Determine the (X, Y) coordinate at the center of the cell enclosing the given text.  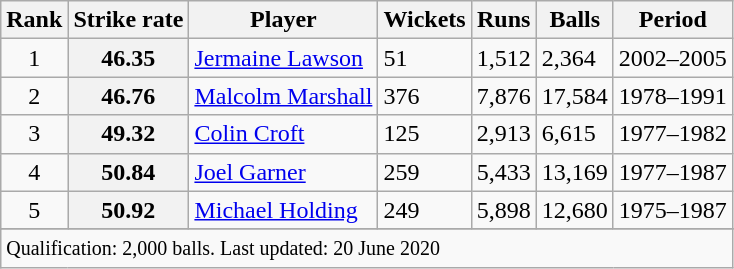
Michael Holding (284, 210)
2 (34, 96)
1,512 (504, 58)
50.84 (128, 172)
Colin Croft (284, 134)
Malcolm Marshall (284, 96)
2002–2005 (672, 58)
6,615 (574, 134)
12,680 (574, 210)
1977–1982 (672, 134)
2,913 (504, 134)
Qualification: 2,000 balls. Last updated: 20 June 2020 (367, 248)
Jermaine Lawson (284, 58)
Rank (34, 20)
259 (424, 172)
5,433 (504, 172)
46.35 (128, 58)
Runs (504, 20)
3 (34, 134)
2,364 (574, 58)
7,876 (504, 96)
Wickets (424, 20)
1977–1987 (672, 172)
5 (34, 210)
125 (424, 134)
249 (424, 210)
Strike rate (128, 20)
4 (34, 172)
376 (424, 96)
1978–1991 (672, 96)
50.92 (128, 210)
49.32 (128, 134)
1 (34, 58)
Joel Garner (284, 172)
13,169 (574, 172)
46.76 (128, 96)
17,584 (574, 96)
Player (284, 20)
51 (424, 58)
5,898 (504, 210)
Period (672, 20)
Balls (574, 20)
1975–1987 (672, 210)
